Pinpoint the cell where the given text exists, returning its (x, y) midpoint coordinate. 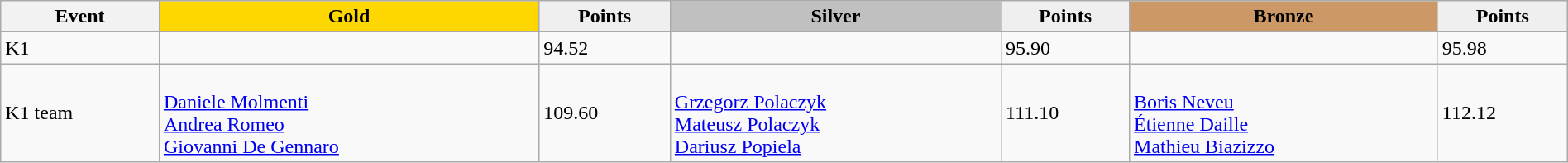
K1 (80, 48)
Grzegorz PolaczykMateusz PolaczykDariusz Popiela (835, 113)
Gold (349, 17)
109.60 (605, 113)
Silver (835, 17)
K1 team (80, 113)
94.52 (605, 48)
112.12 (1502, 113)
111.10 (1065, 113)
95.90 (1065, 48)
Bronze (1284, 17)
Daniele MolmentiAndrea RomeoGiovanni De Gennaro (349, 113)
Boris NeveuÉtienne DailleMathieu Biazizzo (1284, 113)
Event (80, 17)
95.98 (1502, 48)
